Determine the [x, y] coordinate at the center of the cell enclosing the given text.  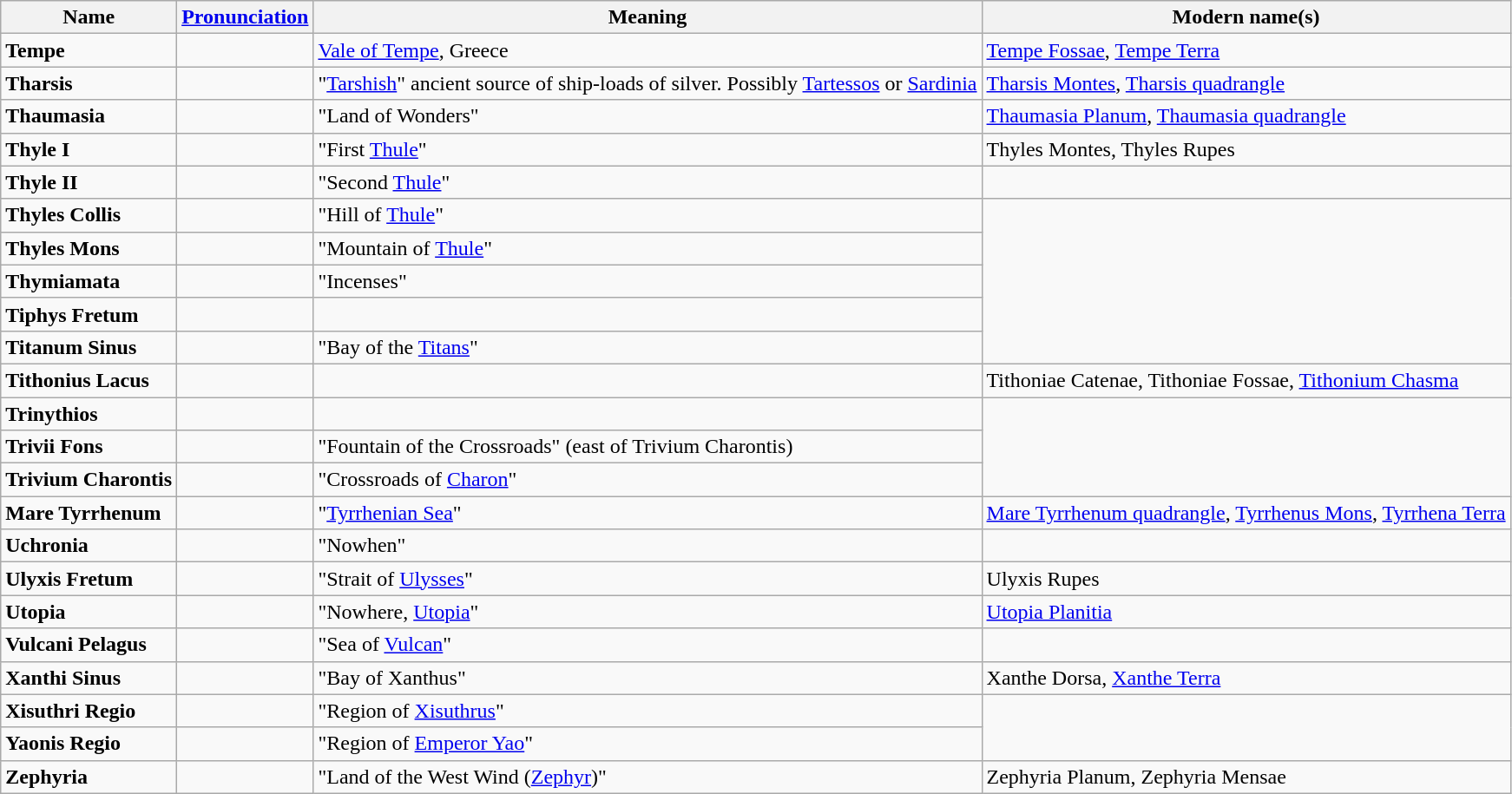
Ulyxis Fretum [89, 579]
Mare Tyrrhenum quadrangle, Tyrrhenus Mons, Tyrrhena Terra [1246, 513]
"Second Thule" [648, 182]
Thymiamata [89, 281]
Pronunciation [245, 17]
Trinythios [89, 414]
"First Thule" [648, 149]
"Tarshish" ancient source of ship-loads of silver. Possibly Tartessos or Sardinia [648, 83]
Mare Tyrrhenum [89, 513]
Tempe [89, 50]
Zephyria Planum, Zephyria Mensae [1246, 777]
Xanthe Dorsa, Xanthe Terra [1246, 678]
Uchronia [89, 546]
Name [89, 17]
Xisuthri Regio [89, 711]
Vulcani Pelagus [89, 645]
"Nowhen" [648, 546]
Tithoniae Catenae, Tithoniae Fossae, Tithonium Chasma [1246, 380]
Thyles Mons [89, 248]
"Hill of Thule" [648, 215]
Yaonis Regio [89, 744]
Meaning [648, 17]
Tempe Fossae, Tempe Terra [1246, 50]
Thaumasia [89, 116]
Thyle II [89, 182]
"Incenses" [648, 281]
Tiphys Fretum [89, 314]
Trivii Fons [89, 447]
Tithonius Lacus [89, 380]
Trivium Charontis [89, 480]
"Crossroads of Charon" [648, 480]
Thyles Montes, Thyles Rupes [1246, 149]
"Sea of Vulcan" [648, 645]
Tharsis Montes, Tharsis quadrangle [1246, 83]
"Land of Wonders" [648, 116]
"Region of Xisuthrus" [648, 711]
"Tyrrhenian Sea" [648, 513]
Vale of Tempe, Greece [648, 50]
"Bay of the Titans" [648, 347]
"Region of Emperor Yao" [648, 744]
Utopia Planitia [1246, 612]
Thyle I [89, 149]
Utopia [89, 612]
Modern name(s) [1246, 17]
Thyles Collis [89, 215]
Xanthi Sinus [89, 678]
"Fountain of the Crossroads" (east of Trivium Charontis) [648, 447]
"Strait of Ulysses" [648, 579]
Tharsis [89, 83]
"Bay of Xanthus" [648, 678]
Zephyria [89, 777]
"Mountain of Thule" [648, 248]
Ulyxis Rupes [1246, 579]
Thaumasia Planum, Thaumasia quadrangle [1246, 116]
Titanum Sinus [89, 347]
"Land of the West Wind (Zephyr)" [648, 777]
"Nowhere, Utopia" [648, 612]
